Capture the cell that displays the provided text and extract its (X, Y) central coordinate. 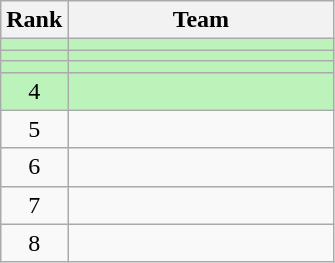
4 (34, 91)
8 (34, 243)
7 (34, 205)
Team (201, 20)
Rank (34, 20)
5 (34, 129)
6 (34, 167)
